Locate the cell with the specified text and output its [x, y] center coordinate. 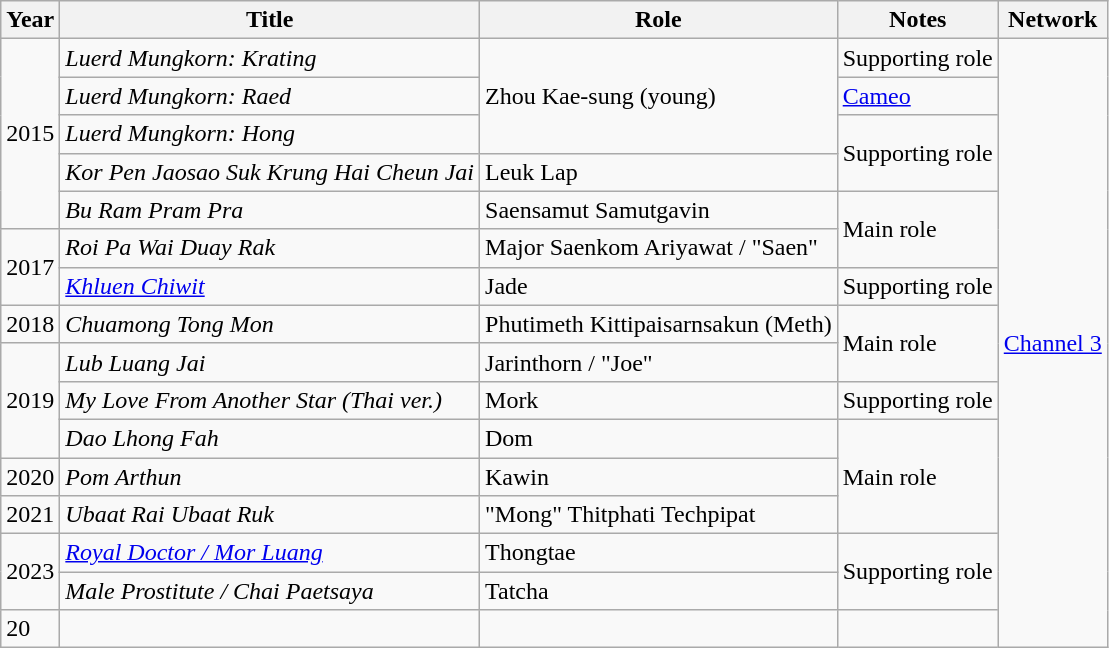
2015 [30, 134]
20 [30, 629]
Jarinthorn / "Joe" [659, 362]
Cameo [918, 96]
Notes [918, 20]
"Mong" Thitphati Techpipat [659, 515]
Thongtae [659, 553]
Dao Lhong Fah [270, 438]
Saensamut Samutgavin [659, 210]
Bu Ram Pram Pra [270, 210]
2018 [30, 324]
Title [270, 20]
Male Prostitute / Chai Paetsaya [270, 591]
Luerd Mungkorn: Krating [270, 58]
Ubaat Rai Ubaat Ruk [270, 515]
Zhou Kae-sung (young) [659, 96]
2019 [30, 400]
Kawin [659, 477]
Channel 3 [1052, 344]
Tatcha [659, 591]
Leuk Lap [659, 172]
Luerd Mungkorn: Raed [270, 96]
2020 [30, 477]
Chuamong Tong Mon [270, 324]
Roi Pa Wai Duay Rak [270, 248]
My Love From Another Star (Thai ver.) [270, 400]
Kor Pen Jaosao Suk Krung Hai Cheun Jai [270, 172]
Mork [659, 400]
2017 [30, 267]
Royal Doctor / Mor Luang [270, 553]
Network [1052, 20]
Year [30, 20]
2023 [30, 572]
Dom [659, 438]
Phutimeth Kittipaisarnsakun (Meth) [659, 324]
2021 [30, 515]
Lub Luang Jai [270, 362]
Role [659, 20]
Pom Arthun [270, 477]
Khluen Chiwit [270, 286]
Luerd Mungkorn: Hong [270, 134]
Major Saenkom Ariyawat / "Saen" [659, 248]
Jade [659, 286]
